From the cell containing the given text, extract its center point as (x, y) coordinate. 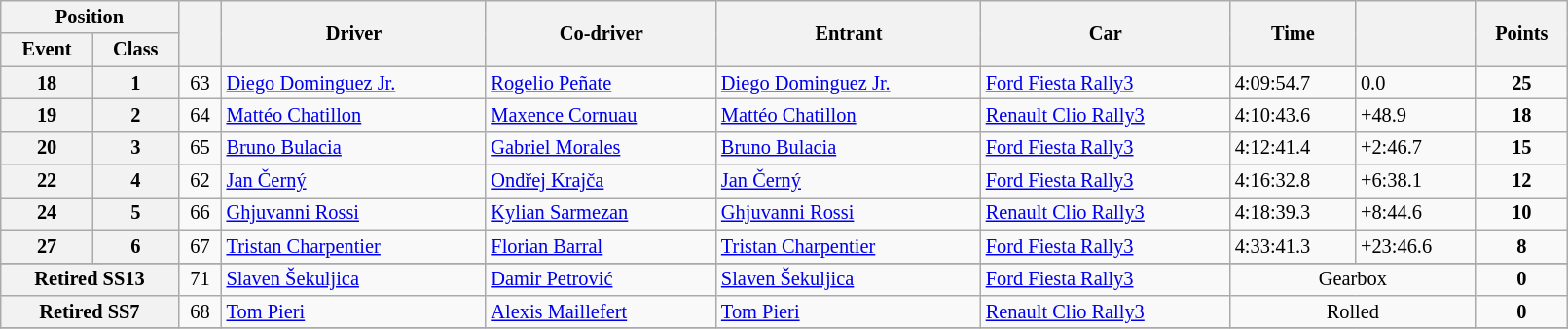
4:18:39.3 (1293, 213)
+6:38.1 (1415, 181)
Points (1522, 33)
+8:44.6 (1415, 213)
63 (201, 83)
0.0 (1415, 83)
67 (201, 246)
+2:46.7 (1415, 148)
Class (135, 50)
27 (47, 246)
4:16:32.8 (1293, 181)
3 (135, 148)
64 (201, 115)
Retired SS7 (90, 311)
+48.9 (1415, 115)
Event (47, 50)
19 (47, 115)
Rolled (1353, 311)
Entrant (849, 33)
Driver (354, 33)
8 (1522, 246)
Ondřej Krajča (602, 181)
4:12:41.4 (1293, 148)
Gearbox (1353, 279)
Damir Petrović (602, 279)
1 (135, 83)
Florian Barral (602, 246)
4:33:41.3 (1293, 246)
4:10:43.6 (1293, 115)
62 (201, 181)
+23:46.6 (1415, 246)
65 (201, 148)
4:09:54.7 (1293, 83)
Retired SS13 (90, 279)
25 (1522, 83)
68 (201, 311)
Car (1106, 33)
Gabriel Morales (602, 148)
Rogelio Peñate (602, 83)
71 (201, 279)
22 (47, 181)
Time (1293, 33)
6 (135, 246)
5 (135, 213)
12 (1522, 181)
15 (1522, 148)
20 (47, 148)
Alexis Maillefert (602, 311)
Position (90, 17)
10 (1522, 213)
4 (135, 181)
Kylian Sarmezan (602, 213)
24 (47, 213)
Maxence Cornuau (602, 115)
Co-driver (602, 33)
2 (135, 115)
66 (201, 213)
